Determine the [x, y] coordinate at the center of the cell enclosing the given text.  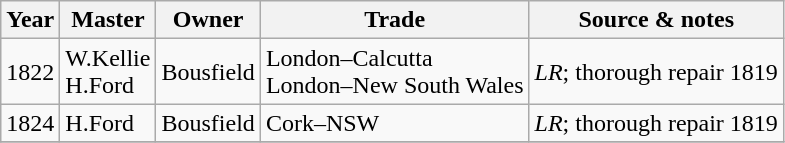
London–CalcuttaLondon–New South Wales [394, 72]
Owner [208, 20]
Master [108, 20]
W.KellieH.Ford [108, 72]
1824 [30, 123]
Cork–NSW [394, 123]
Source & notes [656, 20]
H.Ford [108, 123]
1822 [30, 72]
Year [30, 20]
Trade [394, 20]
